Locate the cell with the specified text and output its (X, Y) center coordinate. 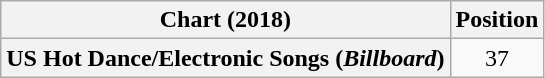
Position (497, 20)
US Hot Dance/Electronic Songs (Billboard) (226, 58)
37 (497, 58)
Chart (2018) (226, 20)
